Detect which cell encompasses the target text, then output its [X, Y] center coordinate. 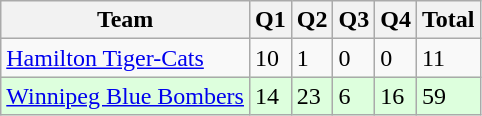
59 [448, 96]
Total [448, 20]
16 [396, 96]
Q4 [396, 20]
23 [312, 96]
Winnipeg Blue Bombers [126, 96]
Q3 [354, 20]
Hamilton Tiger-Cats [126, 58]
Q2 [312, 20]
Team [126, 20]
11 [448, 58]
Q1 [270, 20]
6 [354, 96]
14 [270, 96]
1 [312, 58]
10 [270, 58]
